Provide the (X, Y) coordinate of the cell's center where the given text is located.  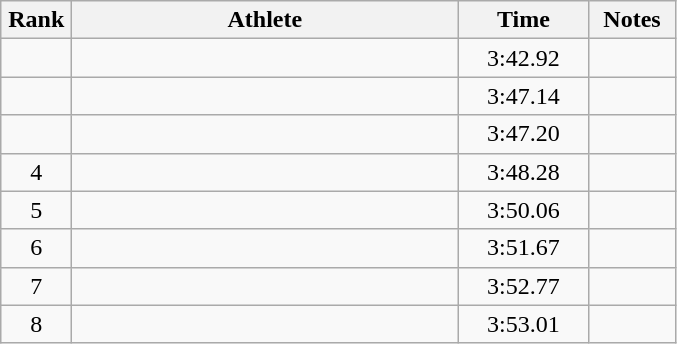
Notes (632, 20)
3:51.67 (524, 248)
6 (36, 248)
3:47.20 (524, 134)
Rank (36, 20)
3:52.77 (524, 286)
Athlete (265, 20)
3:53.01 (524, 324)
Time (524, 20)
3:50.06 (524, 210)
8 (36, 324)
5 (36, 210)
3:42.92 (524, 58)
7 (36, 286)
3:48.28 (524, 172)
4 (36, 172)
3:47.14 (524, 96)
